Locate the cell with the specified text and output its [X, Y] center coordinate. 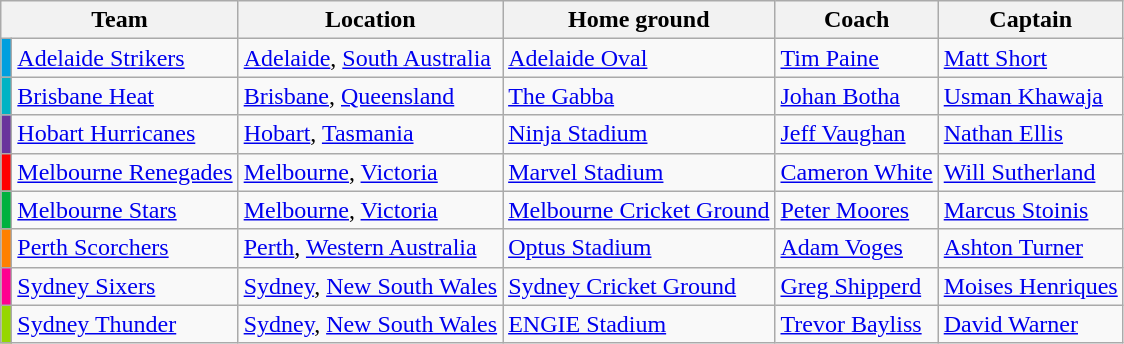
Trevor Bayliss [856, 324]
Jeff Vaughan [856, 134]
Melbourne Renegades [125, 172]
Adelaide Strikers [125, 58]
Hobart, Tasmania [370, 134]
Optus Stadium [639, 248]
Adelaide Oval [639, 58]
Johan Botha [856, 96]
Greg Shipperd [856, 286]
Will Sutherland [1030, 172]
Sydney Sixers [125, 286]
Ninja Stadium [639, 134]
Brisbane, Queensland [370, 96]
Brisbane Heat [125, 96]
ENGIE Stadium [639, 324]
Marvel Stadium [639, 172]
Tim Paine [856, 58]
Coach [856, 20]
Usman Khawaja [1030, 96]
Matt Short [1030, 58]
Location [370, 20]
Adelaide, South Australia [370, 58]
Captain [1030, 20]
David Warner [1030, 324]
Moises Henriques [1030, 286]
Team [120, 20]
Perth Scorchers [125, 248]
Marcus Stoinis [1030, 210]
The Gabba [639, 96]
Melbourne Stars [125, 210]
Cameron White [856, 172]
Home ground [639, 20]
Melbourne Cricket Ground [639, 210]
Sydney Cricket Ground [639, 286]
Sydney Thunder [125, 324]
Hobart Hurricanes [125, 134]
Peter Moores [856, 210]
Adam Voges [856, 248]
Nathan Ellis [1030, 134]
Perth, Western Australia [370, 248]
Ashton Turner [1030, 248]
